Provide the [x, y] coordinate of the cell's center where the given text is located.  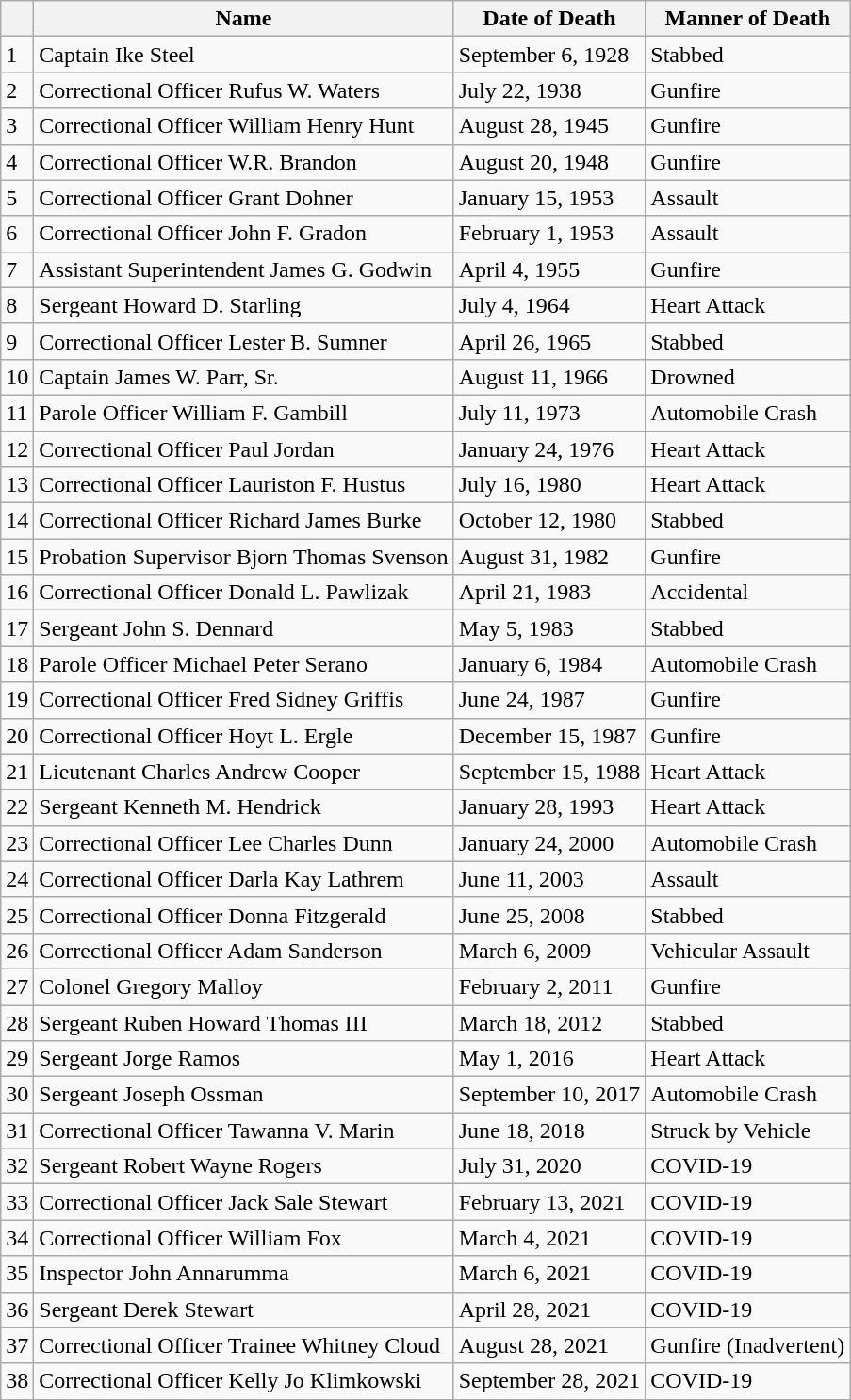
Correctional Officer Richard James Burke [243, 521]
21 [17, 772]
5 [17, 198]
Correctional Officer Tawanna V. Marin [243, 1131]
Captain Ike Steel [243, 55]
38 [17, 1381]
September 15, 1988 [549, 772]
Correctional Officer Lester B. Sumner [243, 341]
January 24, 1976 [549, 449]
September 28, 2021 [549, 1381]
Correctional Officer Paul Jordan [243, 449]
January 24, 2000 [549, 843]
Correctional Officer Fred Sidney Griffis [243, 700]
Accidental [748, 593]
Correctional Officer Lauriston F. Hustus [243, 485]
Captain James W. Parr, Sr. [243, 377]
December 15, 1987 [549, 736]
Name [243, 19]
Probation Supervisor Bjorn Thomas Svenson [243, 557]
35 [17, 1274]
36 [17, 1310]
July 31, 2020 [549, 1166]
23 [17, 843]
August 28, 1945 [549, 126]
22 [17, 807]
Correctional Officer William Fox [243, 1238]
Inspector John Annarumma [243, 1274]
Sergeant Howard D. Starling [243, 305]
18 [17, 664]
Parole Officer William F. Gambill [243, 413]
June 18, 2018 [549, 1131]
Correctional Officer Grant Dohner [243, 198]
March 4, 2021 [549, 1238]
Correctional Officer Adam Sanderson [243, 951]
9 [17, 341]
27 [17, 986]
Sergeant Jorge Ramos [243, 1059]
17 [17, 628]
April 4, 1955 [549, 269]
June 24, 1987 [549, 700]
March 6, 2009 [549, 951]
Correctional Officer Darla Kay Lathrem [243, 879]
September 6, 1928 [549, 55]
Correctional Officer Kelly Jo Klimkowski [243, 1381]
Correctional Officer Rufus W. Waters [243, 90]
12 [17, 449]
Assistant Superintendent James G. Godwin [243, 269]
16 [17, 593]
July 16, 1980 [549, 485]
Correctional Officer Hoyt L. Ergle [243, 736]
March 6, 2021 [549, 1274]
Sergeant Derek Stewart [243, 1310]
May 1, 2016 [549, 1059]
April 21, 1983 [549, 593]
Sergeant Robert Wayne Rogers [243, 1166]
Struck by Vehicle [748, 1131]
13 [17, 485]
Correctional Officer Donna Fitzgerald [243, 915]
July 11, 1973 [549, 413]
Sergeant Joseph Ossman [243, 1095]
31 [17, 1131]
6 [17, 234]
28 [17, 1022]
July 4, 1964 [549, 305]
14 [17, 521]
Lieutenant Charles Andrew Cooper [243, 772]
33 [17, 1202]
April 28, 2021 [549, 1310]
25 [17, 915]
Correctional Officer John F. Gradon [243, 234]
37 [17, 1345]
30 [17, 1095]
24 [17, 879]
3 [17, 126]
8 [17, 305]
26 [17, 951]
Sergeant John S. Dennard [243, 628]
Sergeant Kenneth M. Hendrick [243, 807]
February 1, 1953 [549, 234]
1 [17, 55]
7 [17, 269]
February 13, 2021 [549, 1202]
Colonel Gregory Malloy [243, 986]
July 22, 1938 [549, 90]
January 28, 1993 [549, 807]
Vehicular Assault [748, 951]
Correctional Officer Lee Charles Dunn [243, 843]
Correctional Officer William Henry Hunt [243, 126]
January 6, 1984 [549, 664]
29 [17, 1059]
February 2, 2011 [549, 986]
15 [17, 557]
August 31, 1982 [549, 557]
19 [17, 700]
4 [17, 162]
Manner of Death [748, 19]
October 12, 1980 [549, 521]
August 11, 1966 [549, 377]
34 [17, 1238]
August 20, 1948 [549, 162]
Correctional Officer Trainee Whitney Cloud [243, 1345]
11 [17, 413]
32 [17, 1166]
March 18, 2012 [549, 1022]
Gunfire (Inadvertent) [748, 1345]
June 25, 2008 [549, 915]
10 [17, 377]
May 5, 1983 [549, 628]
Correctional Officer Jack Sale Stewart [243, 1202]
January 15, 1953 [549, 198]
August 28, 2021 [549, 1345]
Drowned [748, 377]
Parole Officer Michael Peter Serano [243, 664]
April 26, 1965 [549, 341]
20 [17, 736]
2 [17, 90]
Correctional Officer Donald L. Pawlizak [243, 593]
Sergeant Ruben Howard Thomas III [243, 1022]
June 11, 2003 [549, 879]
September 10, 2017 [549, 1095]
Date of Death [549, 19]
Correctional Officer W.R. Brandon [243, 162]
